Identify which cell holds the provided text, then report its (x, y) central coordinate. 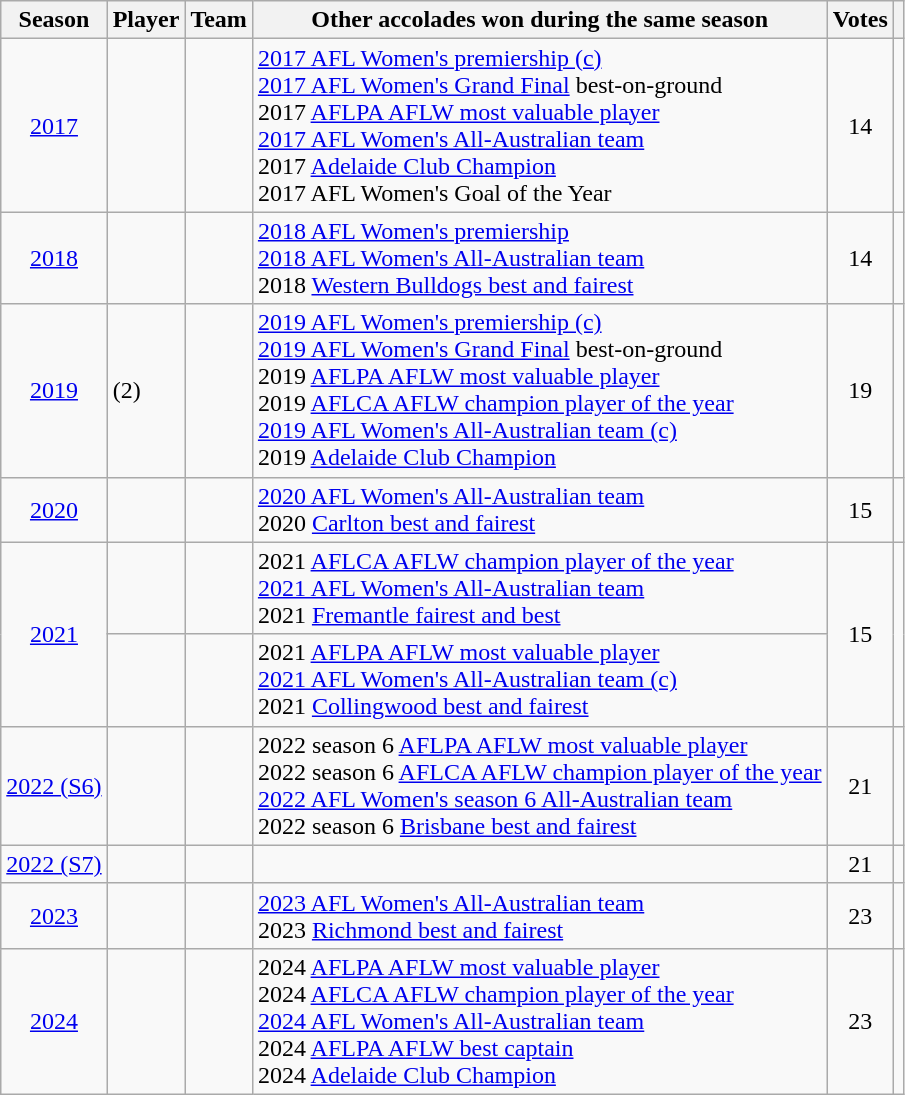
2021 AFLPA AFLW most valuable player2021 AFL Women's All-Australian team (c)2021 Collingwood best and fairest (540, 680)
2020 (54, 510)
2022 (S7) (54, 864)
2023 (54, 916)
Other accolades won during the same season (540, 20)
Votes (860, 20)
2018 AFL Women's premiership2018 AFL Women's All-Australian team2018 Western Bulldogs best and fairest (540, 258)
2018 (54, 258)
2021 AFLCA AFLW champion player of the year2021 AFL Women's All-Australian team2021 Fremantle fairest and best (540, 588)
(2) (146, 390)
2023 AFL Women's All-Australian team2023 Richmond best and fairest (540, 916)
2022 (S6) (54, 786)
2020 AFL Women's All-Australian team2020 Carlton best and fairest (540, 510)
Player (146, 20)
Team (219, 20)
19 (860, 390)
2021 (54, 634)
2024 (54, 1021)
2019 (54, 390)
2017 (54, 126)
Season (54, 20)
